Detect which cell encompasses the target text, then output its [X, Y] center coordinate. 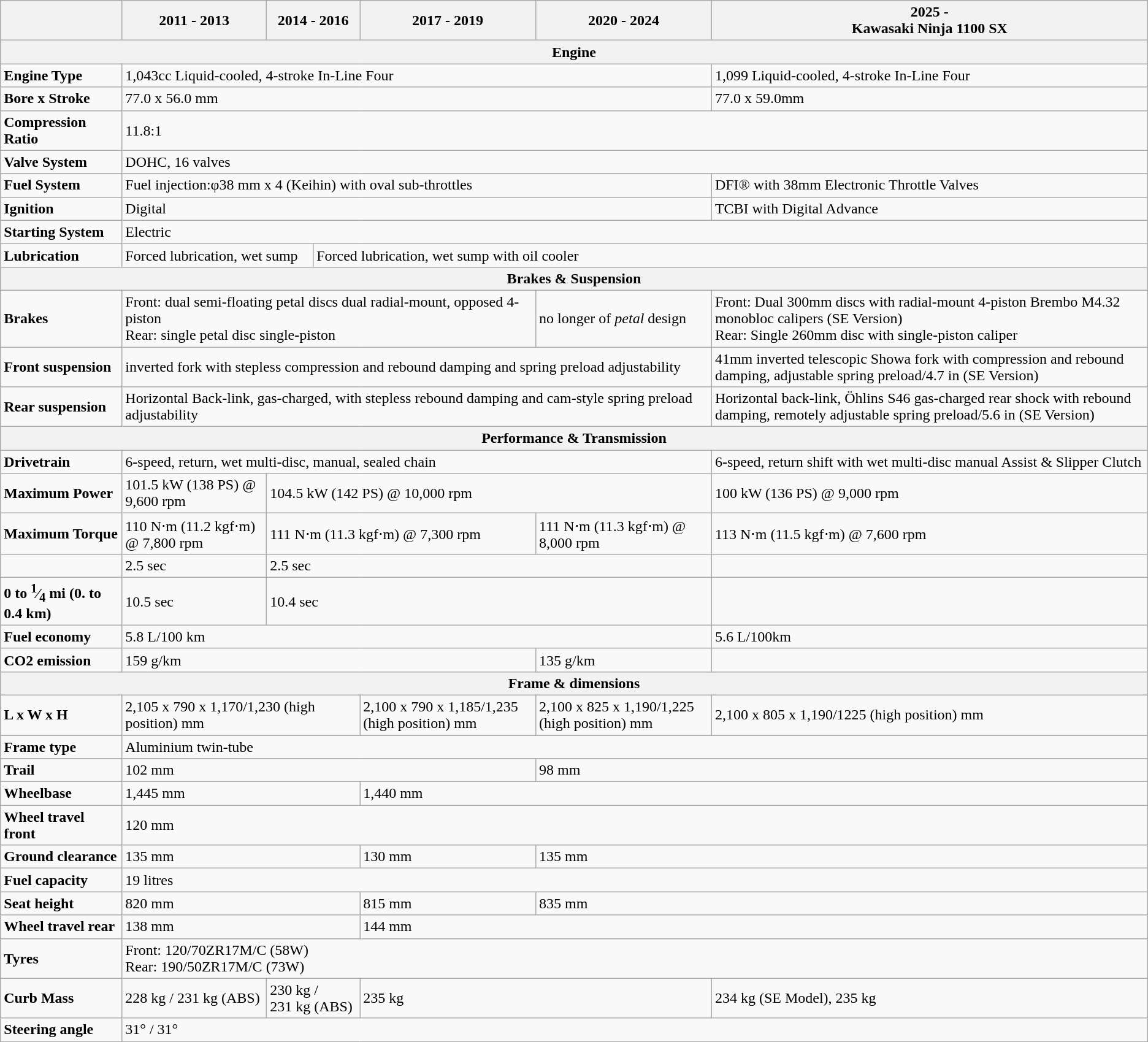
5.6 L/100km [930, 637]
135 g/km [624, 660]
Horizontal Back-link, gas-charged, with stepless rebound damping and cam-style spring preload adjustability [417, 407]
5.8 L/100 km [417, 637]
Drivetrain [61, 462]
Maximum Torque [61, 534]
2,105 x 790 x 1,170/1,230 (high position) mm [241, 715]
Forced lubrication, wet sump [218, 255]
Digital [417, 209]
138 mm [241, 927]
1,440 mm [754, 794]
31° / 31° [635, 1030]
230 kg / 231 kg (ABS) [313, 998]
Fuel System [61, 185]
Wheelbase [61, 794]
2,100 x 790 x 1,185/1,235 (high position) mm [448, 715]
Fuel injection:φ38 mm x 4 (Keihin) with oval sub-throttles [417, 185]
111 N⋅m (11.3 kgf⋅m) @ 8,000 rpm [624, 534]
41mm inverted telescopic Showa fork with compression and rebound damping, adjustable spring preload/4.7 in (SE Version) [930, 367]
6-speed, return, wet multi-disc, manual, sealed chain [417, 462]
Frame & dimensions [574, 683]
835 mm [842, 903]
98 mm [842, 770]
228 kg / 231 kg (ABS) [194, 998]
Curb Mass [61, 998]
Front suspension [61, 367]
104.5 kW (142 PS) @ 10,000 rpm [489, 493]
no longer of petal design [624, 318]
Trail [61, 770]
120 mm [635, 826]
DFI® with 38mm Electronic Throttle Valves [930, 185]
2017 - 2019 [448, 21]
10.5 sec [194, 601]
1,043cc Liquid-cooled, 4-stroke In-Line Four [417, 75]
Aluminium twin-tube [635, 747]
102 mm [329, 770]
Fuel economy [61, 637]
TCBI with Digital Advance [930, 209]
Engine [574, 52]
2,100 x 825 x 1,190/1,225 (high position) mm [624, 715]
815 mm [448, 903]
Compression Ratio [61, 130]
Performance & Transmission [574, 439]
Front: Dual 300mm discs with radial-mount 4-piston Brembo M4.32 monobloc calipers (SE Version)Rear: Single 260mm disc with single-piston caliper [930, 318]
Bore x Stroke [61, 99]
11.8:1 [635, 130]
inverted fork with stepless compression and rebound damping and spring preload adjustability [417, 367]
1,445 mm [241, 794]
Ignition [61, 209]
2011 - 2013 [194, 21]
2014 - 2016 [313, 21]
10.4 sec [489, 601]
Wheel travel rear [61, 927]
Seat height [61, 903]
Front: dual semi-floating petal discs dual radial-mount, opposed 4-pistonRear: single petal disc single-piston [329, 318]
113 N⋅m (11.5 kgf⋅m) @ 7,600 rpm [930, 534]
Frame type [61, 747]
19 litres [635, 880]
235 kg [536, 998]
101.5 kW (138 PS) @ 9,600 rpm [194, 493]
100 kW (136 PS) @ 9,000 rpm [930, 493]
6-speed, return shift with wet multi-disc manual Assist & Slipper Clutch [930, 462]
Ground clearance [61, 857]
Brakes [61, 318]
159 g/km [329, 660]
Brakes & Suspension [574, 278]
130 mm [448, 857]
Forced lubrication, wet sump with oil cooler [731, 255]
Fuel capacity [61, 880]
0 to 1⁄4 mi (0. to 0.4 km) [61, 601]
2020 - 2024 [624, 21]
L x W x H [61, 715]
110 N⋅m (11.2 kgf⋅m) @ 7,800 rpm [194, 534]
Front: 120/70ZR17M/C (58W)Rear: 190/50ZR17M/C (73W) [635, 958]
111 N⋅m (11.3 kgf⋅m) @ 7,300 rpm [401, 534]
Rear suspension [61, 407]
1,099 Liquid-cooled, 4-stroke In-Line Four [930, 75]
Electric [635, 232]
2025 -Kawasaki Ninja 1100 SX [930, 21]
CO2 emission [61, 660]
820 mm [241, 903]
144 mm [754, 927]
Lubrication [61, 255]
Maximum Power [61, 493]
Steering angle [61, 1030]
77.0 x 59.0mm [930, 99]
Engine Type [61, 75]
Tyres [61, 958]
Valve System [61, 162]
Starting System [61, 232]
Horizontal back-link, Öhlins S46 gas-charged rear shock with rebound damping, remotely adjustable spring preload/5.6 in (SE Version) [930, 407]
234 kg (SE Model), 235 kg [930, 998]
2,100 x 805 x 1,190/1225 (high position) mm [930, 715]
Wheel travel front [61, 826]
DOHC, 16 valves [635, 162]
77.0 x 56.0 mm [417, 99]
